For the text-containing cell, return its midpoint in (X, Y) coordinate format. 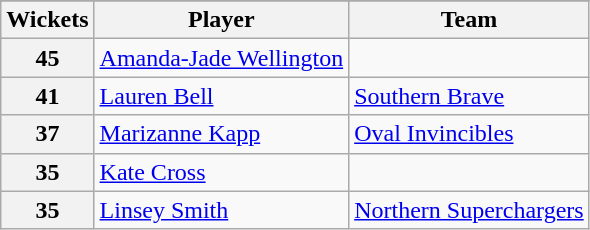
Northern Superchargers (470, 210)
37 (48, 134)
Oval Invincibles (470, 134)
Southern Brave (470, 96)
Marizanne Kapp (222, 134)
Wickets (48, 20)
41 (48, 96)
45 (48, 58)
Kate Cross (222, 172)
Linsey Smith (222, 210)
Team (470, 20)
Lauren Bell (222, 96)
Amanda-Jade Wellington (222, 58)
Player (222, 20)
